Return the [x, y] coordinate for the center point of the cell that contains the specified text.  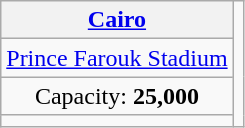
Prince Farouk Stadium [117, 58]
Cairo [117, 20]
Capacity: 25,000 [117, 96]
